Return the (X, Y) coordinate for the center point of the cell that contains the specified text.  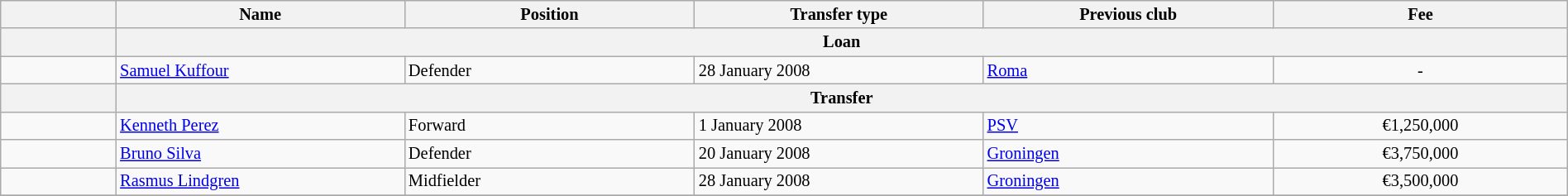
20 January 2008 (839, 154)
Previous club (1128, 14)
Forward (549, 126)
Kenneth Perez (260, 126)
Loan (842, 42)
Bruno Silva (260, 154)
Transfer type (839, 14)
Transfer (842, 98)
Rasmus Lindgren (260, 181)
Roma (1128, 70)
- (1421, 70)
Name (260, 14)
Position (549, 14)
Samuel Kuffour (260, 70)
€3,750,000 (1421, 154)
PSV (1128, 126)
1 January 2008 (839, 126)
Midfielder (549, 181)
Fee (1421, 14)
€3,500,000 (1421, 181)
€1,250,000 (1421, 126)
